Find where the given text appears and provide that cell's center as (X, Y) coordinate. 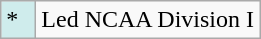
* (18, 20)
Led NCAA Division I (148, 20)
